Determine the [X, Y] coordinate at the center of the cell enclosing the given text.  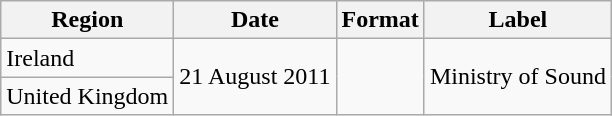
Ireland [88, 58]
Label [518, 20]
21 August 2011 [255, 77]
Format [380, 20]
Region [88, 20]
United Kingdom [88, 96]
Date [255, 20]
Ministry of Sound [518, 77]
